Provide the (x, y) coordinate of the cell's center where the given text is located.  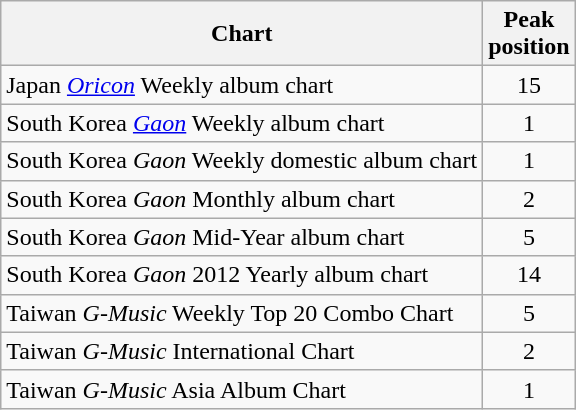
South Korea Gaon Monthly album chart (242, 199)
14 (529, 275)
South Korea Gaon Weekly domestic album chart (242, 161)
Taiwan G-Music International Chart (242, 351)
Chart (242, 34)
South Korea Gaon 2012 Yearly album chart (242, 275)
Taiwan G-Music Asia Album Chart (242, 389)
South Korea Gaon Weekly album chart (242, 123)
South Korea Gaon Mid-Year album chart (242, 237)
15 (529, 85)
Japan Oricon Weekly album chart (242, 85)
Taiwan G-Music Weekly Top 20 Combo Chart (242, 313)
Peakposition (529, 34)
